Search for the cell housing the specified text and yield its (X, Y) center coordinate. 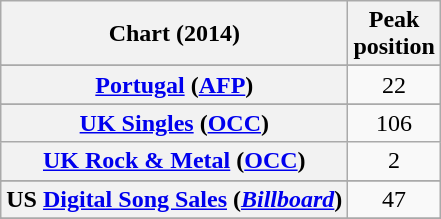
Peakposition (394, 34)
UK Singles (OCC) (174, 123)
2 (394, 161)
22 (394, 85)
UK Rock & Metal (OCC) (174, 161)
47 (394, 199)
Chart (2014) (174, 34)
Portugal (AFP) (174, 85)
106 (394, 123)
US Digital Song Sales (Billboard) (174, 199)
